Provide the (x, y) coordinate of the cell's center where the given text is located.  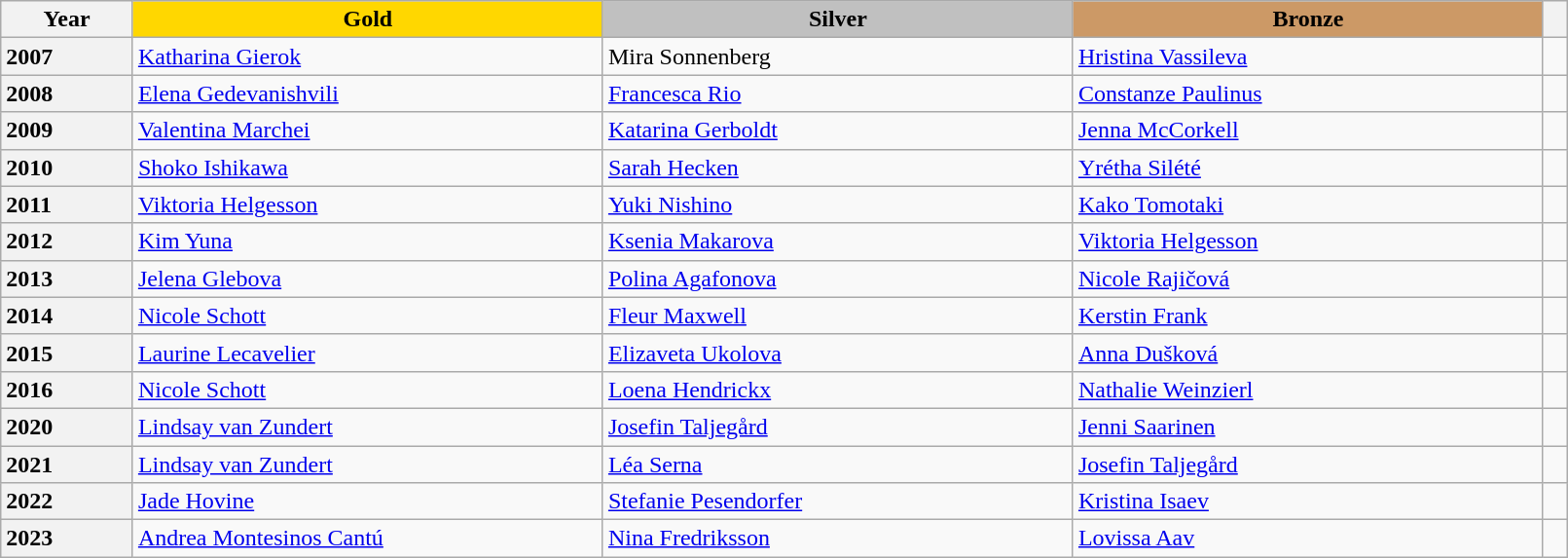
2009 (67, 130)
Kim Yuna (368, 242)
Nina Fredriksson (837, 539)
Valentina Marchei (368, 130)
Shoko Ishikawa (368, 167)
Bronze (1308, 19)
Polina Agafonova (837, 279)
2015 (67, 353)
Léa Serna (837, 465)
Yuki Nishino (837, 205)
Ksenia Makarova (837, 242)
Lovissa Aav (1308, 539)
Year (67, 19)
2007 (67, 56)
Andrea Montesinos Cantú (368, 539)
Jelena Glebova (368, 279)
2022 (67, 502)
Katharina Gierok (368, 56)
Silver (837, 19)
Elizaveta Ukolova (837, 353)
2008 (67, 93)
Kristina Isaev (1308, 502)
2014 (67, 316)
Anna Dušková (1308, 353)
Nathalie Weinzierl (1308, 390)
2010 (67, 167)
Elena Gedevanishvili (368, 93)
2020 (67, 427)
Stefanie Pesendorfer (837, 502)
Hristina Vassileva (1308, 56)
Jenni Saarinen (1308, 427)
2013 (67, 279)
Katarina Gerboldt (837, 130)
Gold (368, 19)
Nicole Rajičová (1308, 279)
Fleur Maxwell (837, 316)
Mira Sonnenberg (837, 56)
2023 (67, 539)
Jade Hovine (368, 502)
Sarah Hecken (837, 167)
2021 (67, 465)
Kerstin Frank (1308, 316)
Constanze Paulinus (1308, 93)
2016 (67, 390)
2011 (67, 205)
Francesca Rio (837, 93)
Yrétha Silété (1308, 167)
2012 (67, 242)
Kako Tomotaki (1308, 205)
Laurine Lecavelier (368, 353)
Jenna McCorkell (1308, 130)
Loena Hendrickx (837, 390)
